Search for the cell housing the specified text and yield its (X, Y) center coordinate. 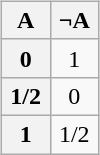
¬A (74, 20)
A (26, 20)
